Scan for the cell matching the given text and deliver its [x, y] coordinate at center. 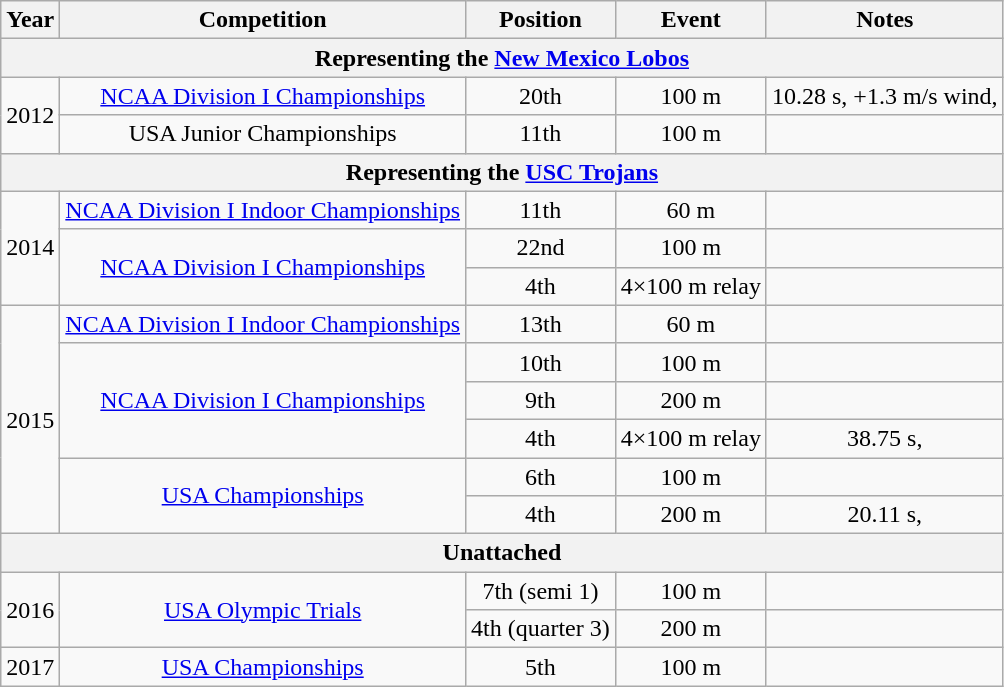
Representing the USC Trojans [502, 172]
2017 [30, 667]
6th [541, 477]
USA Olympic Trials [263, 610]
Position [541, 20]
USA Junior Championships [263, 134]
38.75 s, [884, 438]
Representing the New Mexico Lobos [502, 58]
10th [541, 362]
2016 [30, 610]
22nd [541, 248]
Event [690, 20]
9th [541, 400]
Competition [263, 20]
7th (semi 1) [541, 591]
4th (quarter 3) [541, 629]
Year [30, 20]
20th [541, 96]
13th [541, 324]
Unattached [502, 553]
2015 [30, 419]
Notes [884, 20]
20.11 s, [884, 515]
2012 [30, 115]
10.28 s, +1.3 m/s wind, [884, 96]
5th [541, 667]
2014 [30, 248]
